From the cell containing the given text, extract its center point as [X, Y] coordinate. 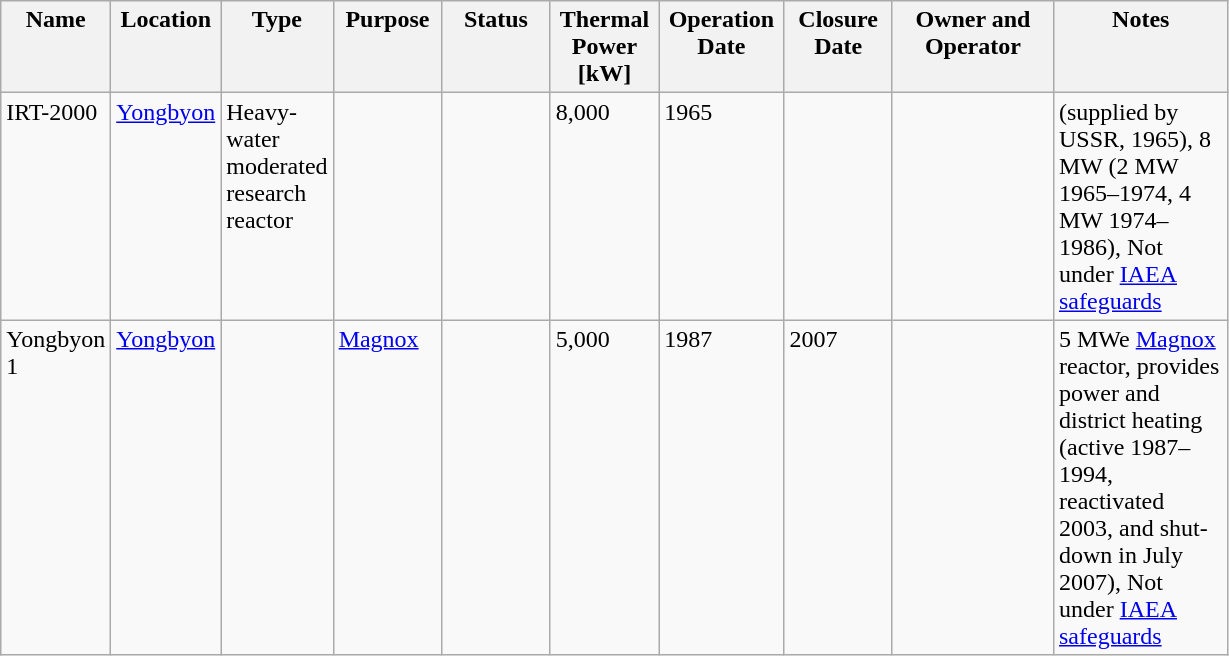
Notes [1140, 47]
Magnox [388, 488]
Closure Date [838, 47]
1987 [722, 488]
Status [496, 47]
1965 [722, 206]
IRT-2000 [56, 206]
8,000 [604, 206]
Name [56, 47]
5,000 [604, 488]
Location [166, 47]
Yongbyon 1 [56, 488]
5 MWe Magnox reactor, provides power and district heating (active 1987–1994, reactivated 2003, and shut-down in July 2007), Not under IAEA safeguards [1140, 488]
Operation Date [722, 47]
(supplied by USSR, 1965), 8 MW (2 MW 1965–1974, 4 MW 1974–1986), Not under IAEA safeguards [1140, 206]
2007 [838, 488]
Heavy-water moderated research reactor [277, 206]
Type [277, 47]
Owner and Operator [972, 47]
Purpose [388, 47]
Thermal Power [kW] [604, 47]
